Capture the cell that displays the provided text and extract its (x, y) central coordinate. 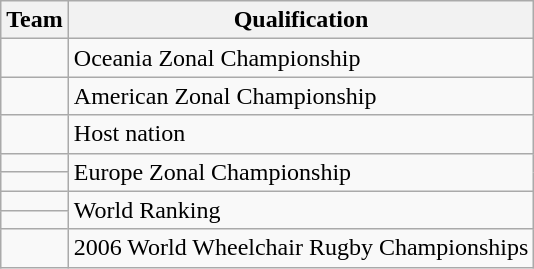
World Ranking (301, 210)
American Zonal Championship (301, 96)
Oceania Zonal Championship (301, 58)
Qualification (301, 20)
Host nation (301, 134)
Team (35, 20)
2006 World Wheelchair Rugby Championships (301, 248)
Europe Zonal Championship (301, 172)
